Scan for the cell matching the given text and deliver its (x, y) coordinate at center. 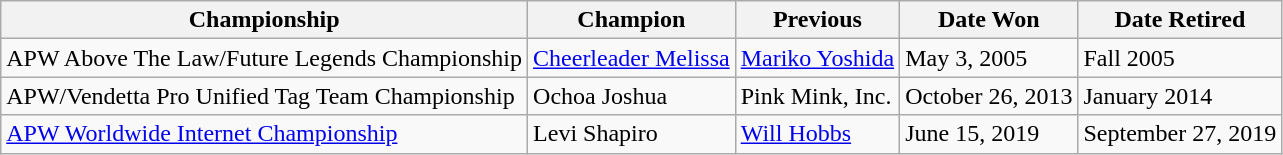
Fall 2005 (1180, 58)
Champion (632, 20)
October 26, 2013 (989, 96)
Ochoa Joshua (632, 96)
Pink Mink, Inc. (817, 96)
September 27, 2019 (1180, 134)
Mariko Yoshida (817, 58)
Cheerleader Melissa (632, 58)
Date Won (989, 20)
January 2014 (1180, 96)
Levi Shapiro (632, 134)
Date Retired (1180, 20)
May 3, 2005 (989, 58)
APW Worldwide Internet Championship (264, 134)
Will Hobbs (817, 134)
APW Above The Law/Future Legends Championship (264, 58)
Championship (264, 20)
Previous (817, 20)
APW/Vendetta Pro Unified Tag Team Championship (264, 96)
June 15, 2019 (989, 134)
